Pinpoint the cell where the given text exists, returning its [x, y] midpoint coordinate. 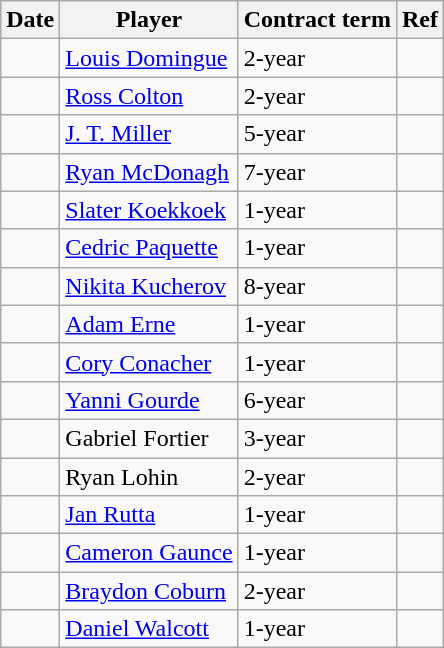
Ross Colton [149, 96]
3-year [317, 438]
J. T. Miller [149, 134]
Ryan Lohin [149, 477]
Slater Koekkoek [149, 210]
Braydon Coburn [149, 591]
8-year [317, 286]
7-year [317, 172]
Gabriel Fortier [149, 438]
Daniel Walcott [149, 629]
Contract term [317, 20]
6-year [317, 400]
Jan Rutta [149, 515]
Louis Domingue [149, 58]
Player [149, 20]
Cedric Paquette [149, 248]
Date [30, 20]
5-year [317, 134]
Nikita Kucherov [149, 286]
Ref [420, 20]
Cory Conacher [149, 362]
Ryan McDonagh [149, 172]
Yanni Gourde [149, 400]
Adam Erne [149, 324]
Cameron Gaunce [149, 553]
